Pinpoint the cell where the given text exists, returning its [X, Y] midpoint coordinate. 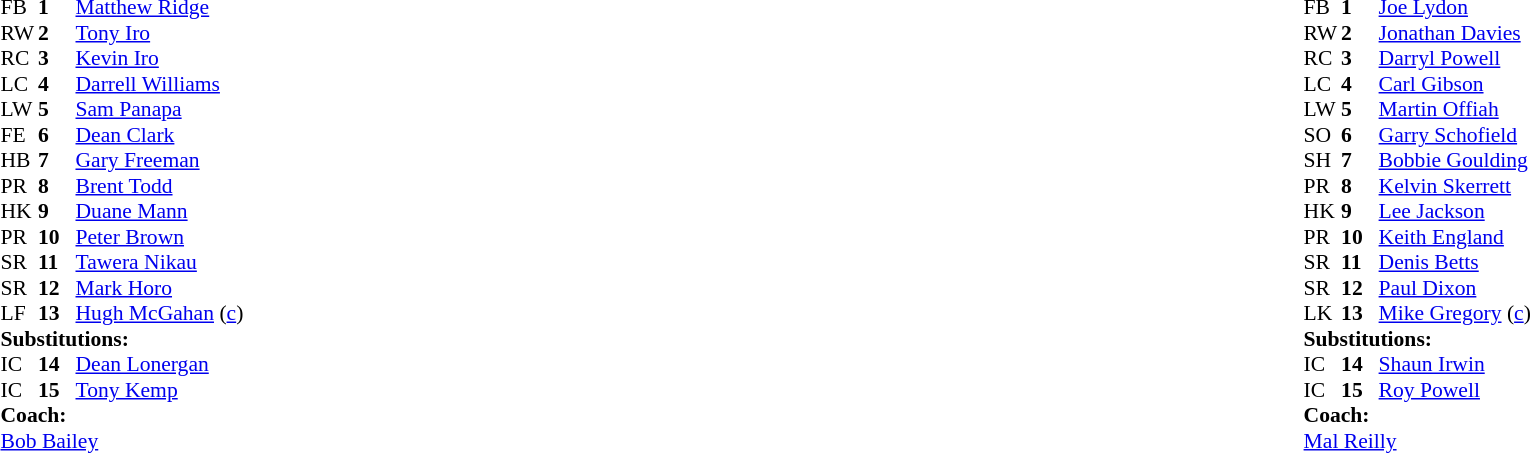
Coach: [122, 415]
Tony Iro [160, 33]
SH [1323, 161]
Sam Panapa [160, 109]
Substitutions: [122, 339]
Tawera Nikau [160, 263]
Tony Kemp [160, 390]
Gary Freeman [160, 161]
LF [19, 313]
Kevin Iro [160, 59]
Dean Lonergan [160, 365]
Brent Todd [160, 186]
HB [19, 161]
Dean Clark [160, 135]
Duane Mann [160, 211]
LK [1323, 313]
Mark Horo [160, 288]
Peter Brown [160, 237]
Hugh McGahan (c) [160, 313]
SO [1323, 135]
Darrell Williams [160, 84]
FE [19, 135]
